Detect which cell encompasses the target text, then output its [X, Y] center coordinate. 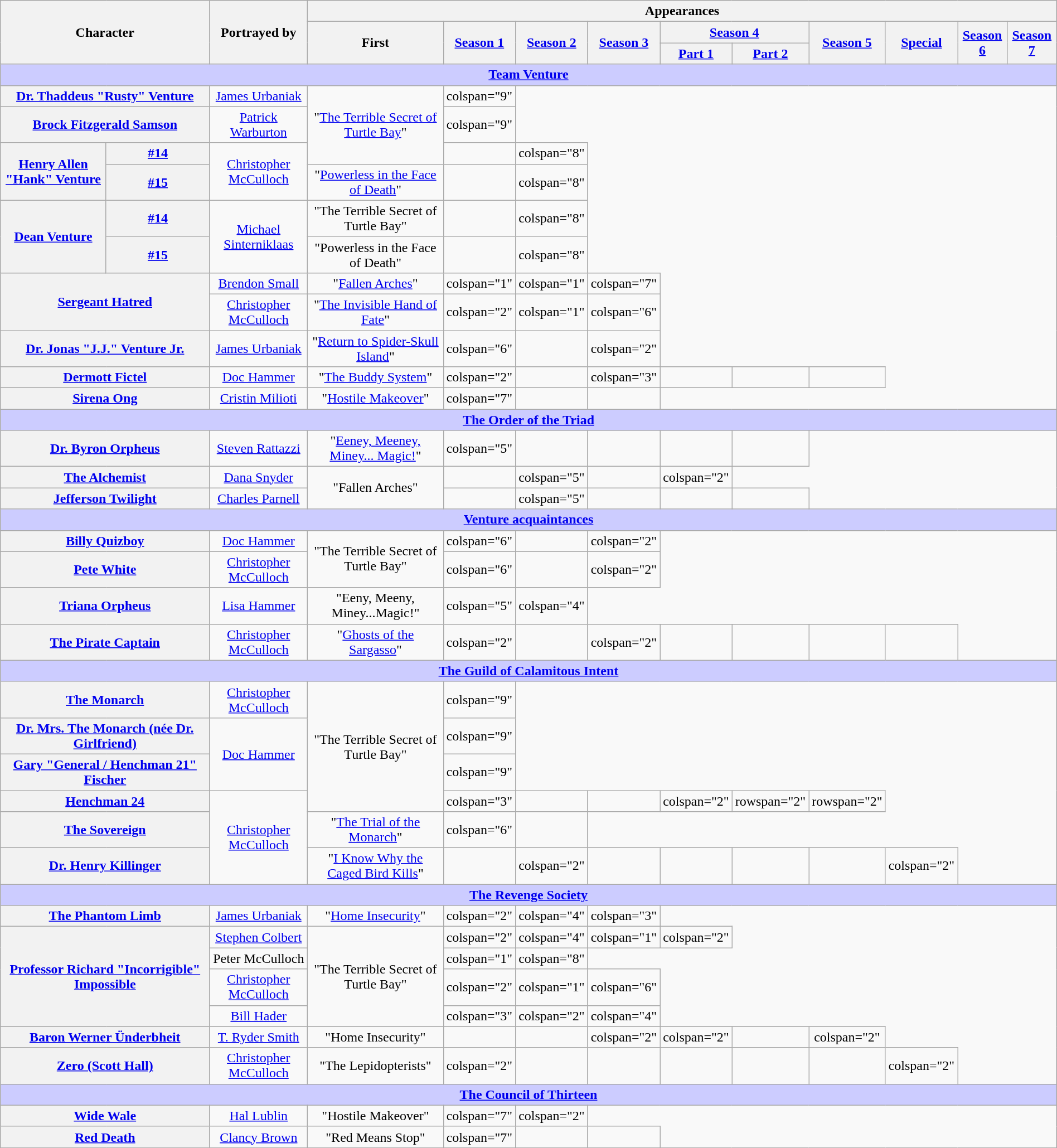
Season 7 [1031, 43]
The Alchemist [105, 477]
Henchman 24 [105, 801]
Billy Quizboy [105, 541]
Steven Rattazzi [259, 448]
"I Know Why the Caged Bird Kills" [376, 866]
Red Death [105, 1137]
Michael Sinterniklaas [259, 236]
Clancy Brown [259, 1137]
Lisa Hammer [259, 606]
Sirena Ong [105, 399]
The Order of the Triad [528, 420]
Dr. Byron Orpheus [105, 448]
Team Venture [528, 75]
Dermott Fictel [105, 377]
Season 3 [624, 43]
Baron Werner Ünderbheit [105, 1037]
Part 1 [696, 54]
The Council of Thirteen [528, 1094]
Jefferson Twilight [105, 498]
"The Buddy System" [376, 377]
Dr. Thaddeus "Rusty" Venture [105, 96]
Peter McCulloch [259, 958]
"Eeney, Meeney, Miney... Magic!" [376, 448]
"The Lepidopterists" [376, 1066]
Special [922, 43]
Dr. Jonas "J.J." Venture Jr. [105, 348]
Season 6 [982, 43]
"Ghosts of the Sargasso" [376, 642]
"Red Means Stop" [376, 1137]
"Eeny, Meeny, Miney...Magic!" [376, 606]
Hal Lublin [259, 1116]
Season 5 [847, 43]
Appearances [682, 11]
Henry Allen "Hank" Venture [54, 172]
The Guild of Calamitous Intent [528, 671]
The Monarch [105, 699]
Gary "General / Henchman 21" Fischer [105, 772]
The Pirate Captain [105, 642]
"The Trial of the Monarch" [376, 830]
First [376, 43]
"The Invisible Hand of Fate" [376, 312]
Dana Snyder [259, 477]
Professor Richard "Incorrigible" Impossible [105, 977]
Patrick Warburton [259, 125]
Sergeant Hatred [105, 301]
T. Ryder Smith [259, 1037]
Pete White [105, 570]
"Return to Spider-Skull Island" [376, 348]
Wide Wale [105, 1116]
Cristin Milioti [259, 399]
The Phantom Limb [105, 916]
Dean Venture [54, 236]
Charles Parnell [259, 498]
Triana Orpheus [105, 606]
Zero (Scott Hall) [105, 1066]
Bill Hader [259, 1016]
Part 2 [770, 54]
Venture acquaintances [528, 520]
Character [105, 32]
Brock Fitzgerald Samson [105, 125]
The Revenge Society [528, 895]
Brendon Small [259, 283]
Portrayed by [259, 32]
Season 2 [552, 43]
Dr. Mrs. The Monarch (née Dr. Girlfriend) [105, 736]
The Sovereign [105, 830]
Stephen Colbert [259, 937]
Season 4 [735, 32]
Dr. Henry Killinger [105, 866]
Season 1 [479, 43]
